Locate the cell with the specified text and output its (X, Y) center coordinate. 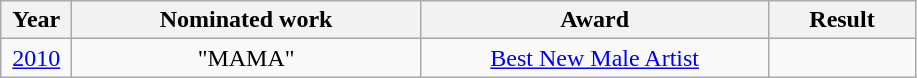
Year (36, 20)
Result (842, 20)
Best New Male Artist (594, 58)
Award (594, 20)
"MAMA" (246, 58)
2010 (36, 58)
Nominated work (246, 20)
